Pinpoint the cell where the given text exists, returning its (X, Y) midpoint coordinate. 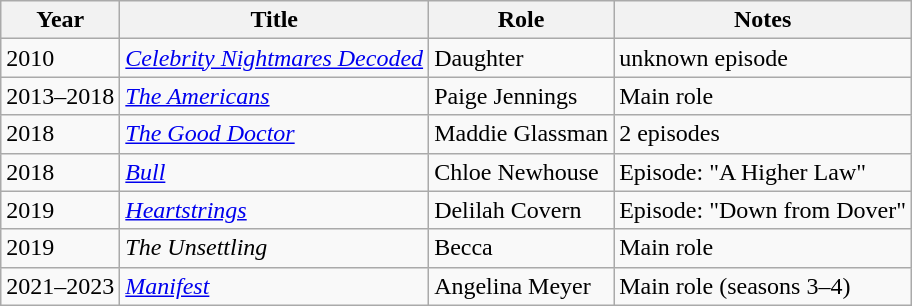
Manifest (274, 286)
2010 (60, 58)
2021–2023 (60, 286)
2013–2018 (60, 96)
unknown episode (763, 58)
Role (522, 20)
Maddie Glassman (522, 134)
Celebrity Nightmares Decoded (274, 58)
Daughter (522, 58)
The Americans (274, 96)
Paige Jennings (522, 96)
Becca (522, 248)
Delilah Covern (522, 210)
Title (274, 20)
Year (60, 20)
Heartstrings (274, 210)
Notes (763, 20)
2 episodes (763, 134)
Chloe Newhouse (522, 172)
Main role (seasons 3–4) (763, 286)
Episode: "A Higher Law" (763, 172)
Bull (274, 172)
The Good Doctor (274, 134)
The Unsettling (274, 248)
Angelina Meyer (522, 286)
Episode: "Down from Dover" (763, 210)
